Capture the cell that displays the provided text and extract its (X, Y) central coordinate. 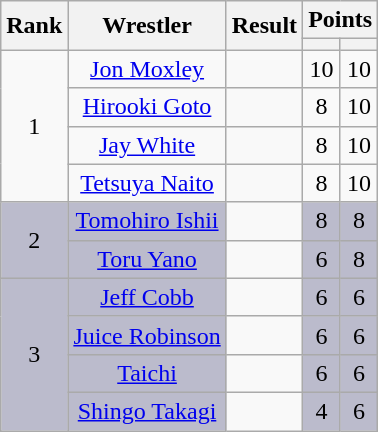
Tomohiro Ishii (147, 221)
Wrestler (147, 26)
1 (34, 126)
3 (34, 354)
Tetsuya Naito (147, 183)
Hirooki Goto (147, 107)
Taichi (147, 373)
Points (340, 20)
Jeff Cobb (147, 297)
Juice Robinson (147, 335)
Shingo Takagi (147, 411)
Rank (34, 26)
Jon Moxley (147, 69)
Result (264, 26)
Toru Yano (147, 259)
2 (34, 240)
4 (322, 411)
Jay White (147, 145)
